Scan for the cell matching the given text and deliver its [x, y] coordinate at center. 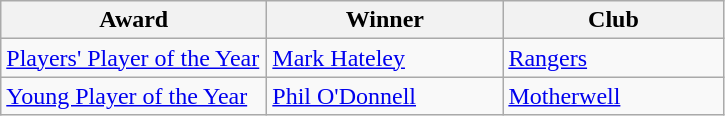
Award [134, 20]
Players' Player of the Year [134, 58]
Winner [385, 20]
Mark Hateley [385, 58]
Motherwell [614, 96]
Young Player of the Year [134, 96]
Rangers [614, 58]
Phil O'Donnell [385, 96]
Club [614, 20]
